Extract the (x, y) coordinate from the center of the cell holding the provided text.  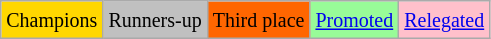
Runners-up (155, 20)
Relegated (444, 20)
Promoted (354, 20)
Champions (52, 20)
Third place (258, 20)
